Output the [x, y] coordinate of the center of the cell containing the given text.  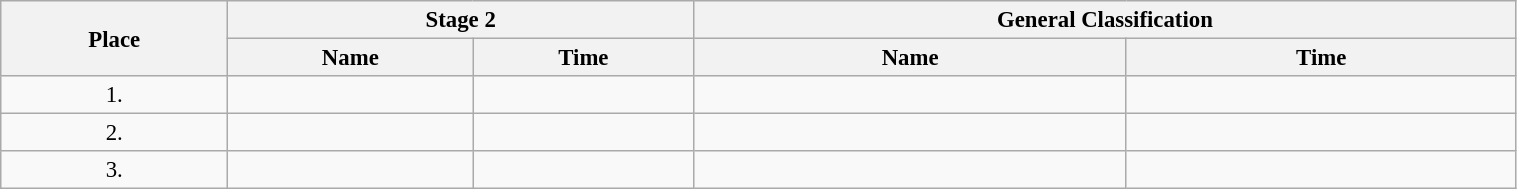
Stage 2 [461, 20]
General Classification [1105, 20]
3. [114, 170]
Place [114, 38]
2. [114, 133]
1. [114, 95]
